Determine the [x, y] coordinate at the center of the cell enclosing the given text.  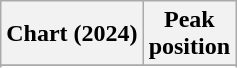
Peakposition [189, 34]
Chart (2024) [72, 34]
